Return the (x, y) coordinate for the center point of the cell that contains the specified text.  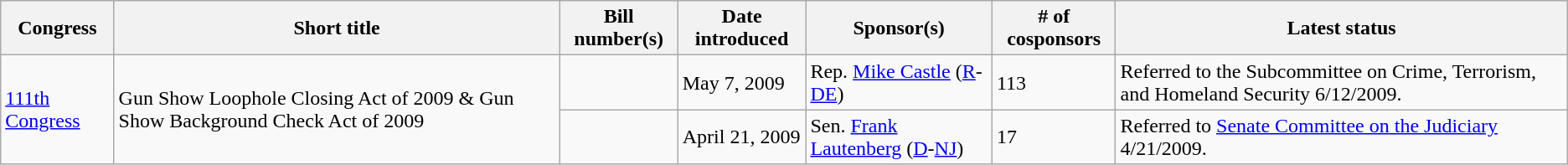
Bill number(s) (618, 28)
111th Congress (57, 110)
Date introduced (742, 28)
Referred to Senate Committee on the Judiciary 4/21/2009. (1342, 137)
# of cosponsors (1054, 28)
Rep. Mike Castle (R-DE) (900, 82)
17 (1054, 137)
Congress (57, 28)
Sen. Frank Lautenberg (D-NJ) (900, 137)
113 (1054, 82)
Latest status (1342, 28)
Short title (337, 28)
Gun Show Loophole Closing Act of 2009 & Gun Show Background Check Act of 2009 (337, 110)
Sponsor(s) (900, 28)
May 7, 2009 (742, 82)
Referred to the Subcommittee on Crime, Terrorism, and Homeland Security 6/12/2009. (1342, 82)
April 21, 2009 (742, 137)
